From the cell containing the given text, extract its center point as [X, Y] coordinate. 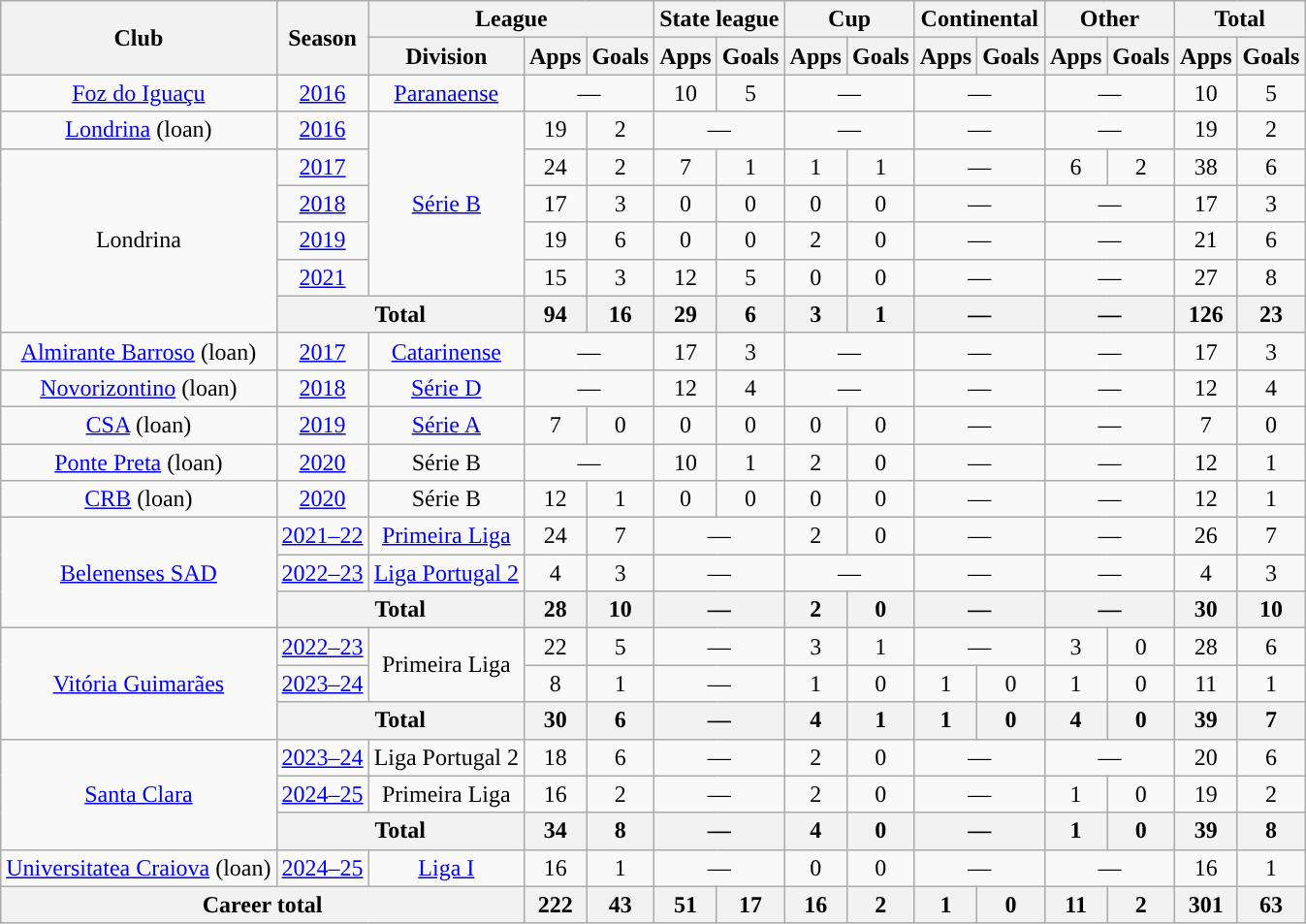
21 [1206, 240]
Belenenses SAD [139, 573]
15 [555, 277]
Continental [979, 19]
Novorizontino (loan) [139, 388]
Vitória Guimarães [139, 684]
51 [685, 905]
Season [322, 38]
26 [1206, 536]
43 [621, 905]
2021–22 [322, 536]
Career total [263, 905]
League [512, 19]
Cup [849, 19]
Catarinense [446, 351]
Londrina (loan) [139, 130]
Other [1109, 19]
2021 [322, 277]
Universitatea Craiova (loan) [139, 868]
27 [1206, 277]
Club [139, 38]
34 [555, 831]
Paranaense [446, 93]
Almirante Barroso (loan) [139, 351]
23 [1271, 314]
222 [555, 905]
18 [555, 757]
Londrina [139, 240]
CRB (loan) [139, 499]
Division [446, 56]
Santa Clara [139, 794]
Foz do Iguaçu [139, 93]
Ponte Preta (loan) [139, 462]
22 [555, 647]
Série A [446, 425]
20 [1206, 757]
94 [555, 314]
29 [685, 314]
CSA (loan) [139, 425]
301 [1206, 905]
Liga I [446, 868]
State league [719, 19]
Série D [446, 388]
63 [1271, 905]
126 [1206, 314]
38 [1206, 167]
